For the text-containing cell, return its midpoint in [X, Y] coordinate format. 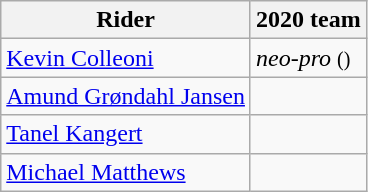
2020 team [308, 20]
Kevin Colleoni [126, 58]
Michael Matthews [126, 172]
Rider [126, 20]
Tanel Kangert [126, 134]
neo-pro () [308, 58]
Amund Grøndahl Jansen [126, 96]
